Capture the cell that displays the provided text and extract its [X, Y] central coordinate. 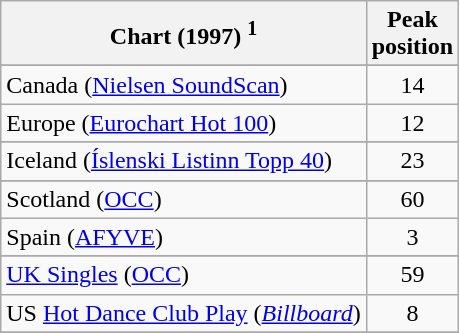
US Hot Dance Club Play (Billboard) [184, 313]
3 [412, 237]
12 [412, 123]
14 [412, 85]
Chart (1997) 1 [184, 34]
59 [412, 275]
Scotland (OCC) [184, 199]
UK Singles (OCC) [184, 275]
60 [412, 199]
23 [412, 161]
Peakposition [412, 34]
8 [412, 313]
Spain (AFYVE) [184, 237]
Iceland (Íslenski Listinn Topp 40) [184, 161]
Canada (Nielsen SoundScan) [184, 85]
Europe (Eurochart Hot 100) [184, 123]
